Extract the (X, Y) coordinate from the center of the cell holding the provided text.  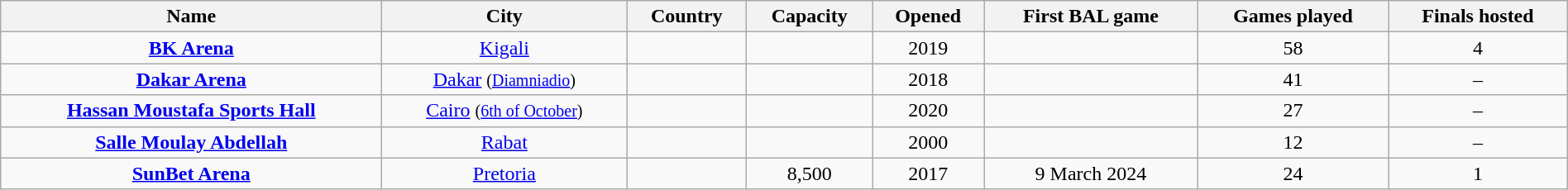
2020 (928, 111)
2019 (928, 48)
8,500 (809, 173)
24 (1293, 173)
9 March 2024 (1092, 173)
Pretoria (504, 173)
Hassan Moustafa Sports Hall (192, 111)
Games played (1293, 17)
BK Arena (192, 48)
2017 (928, 173)
City (504, 17)
2000 (928, 142)
Dakar (Diamniadio) (504, 79)
Capacity (809, 17)
First BAL game (1092, 17)
Dakar Arena (192, 79)
1 (1479, 173)
58 (1293, 48)
Country (686, 17)
27 (1293, 111)
Salle Moulay Abdellah (192, 142)
2018 (928, 79)
Cairo (6th of October) (504, 111)
Name (192, 17)
Finals hosted (1479, 17)
Kigali (504, 48)
Opened (928, 17)
41 (1293, 79)
4 (1479, 48)
12 (1293, 142)
SunBet Arena (192, 173)
Rabat (504, 142)
